Extract the [x, y] coordinate from the center of the cell holding the provided text.  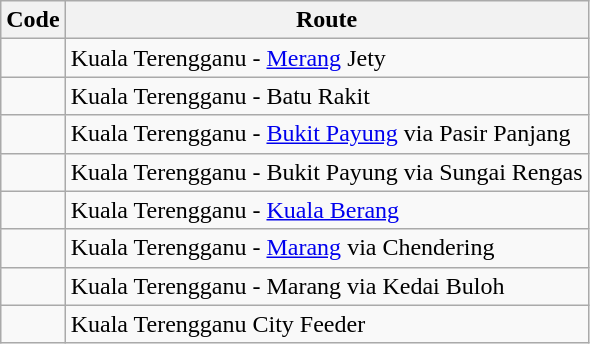
Kuala Terengganu - Merang Jety [326, 58]
Route [326, 20]
Kuala Terengganu - Bukit Payung via Pasir Panjang [326, 134]
Kuala Terengganu - Batu Rakit [326, 96]
Kuala Terengganu - Marang via Chendering [326, 248]
Kuala Terengganu City Feeder [326, 324]
Kuala Terengganu - Kuala Berang [326, 210]
Kuala Terengganu - Marang via Kedai Buloh [326, 286]
Code [33, 20]
Kuala Terengganu - Bukit Payung via Sungai Rengas [326, 172]
